From the cell containing the given text, extract its center point as (X, Y) coordinate. 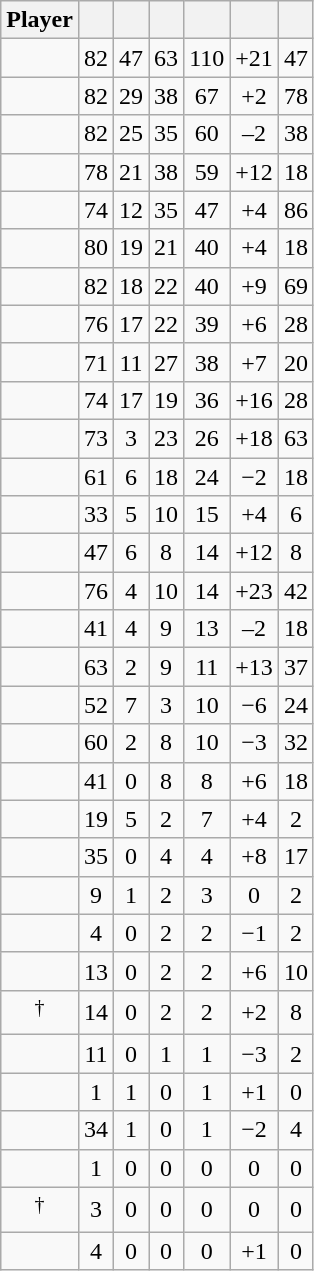
Player (40, 20)
12 (132, 210)
+21 (254, 58)
39 (207, 324)
+18 (254, 438)
29 (132, 96)
34 (96, 1130)
+13 (254, 667)
59 (207, 172)
−6 (254, 705)
32 (296, 743)
80 (96, 248)
67 (207, 96)
20 (296, 362)
73 (96, 438)
86 (296, 210)
36 (207, 400)
+23 (254, 591)
26 (207, 438)
52 (96, 705)
+7 (254, 362)
27 (166, 362)
69 (296, 286)
23 (166, 438)
15 (207, 515)
+8 (254, 857)
42 (296, 591)
25 (132, 134)
+16 (254, 400)
−1 (254, 933)
33 (96, 515)
+9 (254, 286)
110 (207, 58)
61 (96, 477)
37 (296, 667)
71 (96, 362)
